Provide the [X, Y] coordinate of the cell's center where the given text is located.  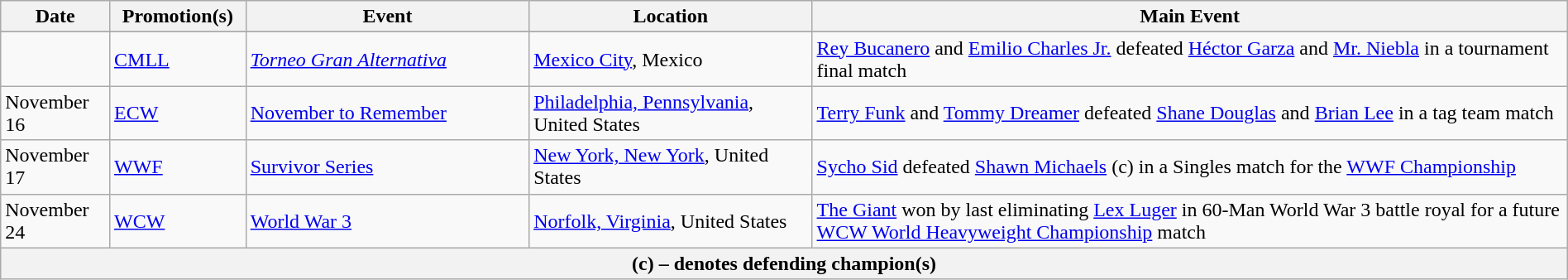
Terry Funk and Tommy Dreamer defeated Shane Douglas and Brian Lee in a tag team match [1189, 113]
Promotion(s) [179, 17]
New York, New York, United States [671, 167]
Event [387, 17]
Norfolk, Virginia, United States [671, 220]
WCW [179, 220]
CMLL [179, 60]
Main Event [1189, 17]
Survivor Series [387, 167]
Philadelphia, Pennsylvania, United States [671, 113]
WWF [179, 167]
Mexico City, Mexico [671, 60]
November to Remember [387, 113]
(c) – denotes defending champion(s) [784, 263]
Torneo Gran Alternativa [387, 60]
November 17 [55, 167]
Location [671, 17]
ECW [179, 113]
Sycho Sid defeated Shawn Michaels (c) in a Singles match for the WWF Championship [1189, 167]
November 16 [55, 113]
Rey Bucanero and Emilio Charles Jr. defeated Héctor Garza and Mr. Niebla in a tournament final match [1189, 60]
The Giant won by last eliminating Lex Luger in 60-Man World War 3 battle royal for a future WCW World Heavyweight Championship match [1189, 220]
World War 3 [387, 220]
Date [55, 17]
November 24 [55, 220]
